Pinpoint the cell where the given text exists, returning its (x, y) midpoint coordinate. 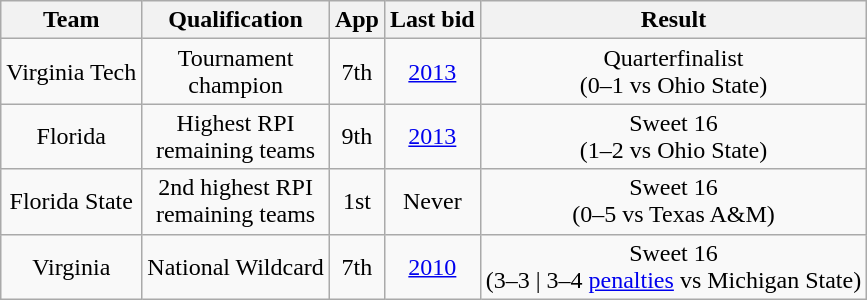
Sweet 16(1–2 vs Ohio State) (673, 136)
2nd highest RPIremaining teams (236, 202)
Tournamentchampion (236, 72)
Florida (72, 136)
National Wildcard (236, 266)
1st (356, 202)
Highest RPIremaining teams (236, 136)
Team (72, 20)
Never (432, 202)
Sweet 16(0–5 vs Texas A&M) (673, 202)
Virginia (72, 266)
Virginia Tech (72, 72)
Sweet 16(3–3 | 3–4 penalties vs Michigan State) (673, 266)
9th (356, 136)
App (356, 20)
2010 (432, 266)
Last bid (432, 20)
Qualification (236, 20)
Florida State (72, 202)
Quarterfinalist(0–1 vs Ohio State) (673, 72)
Result (673, 20)
